Return the (x, y) coordinate for the center point of the cell that contains the specified text.  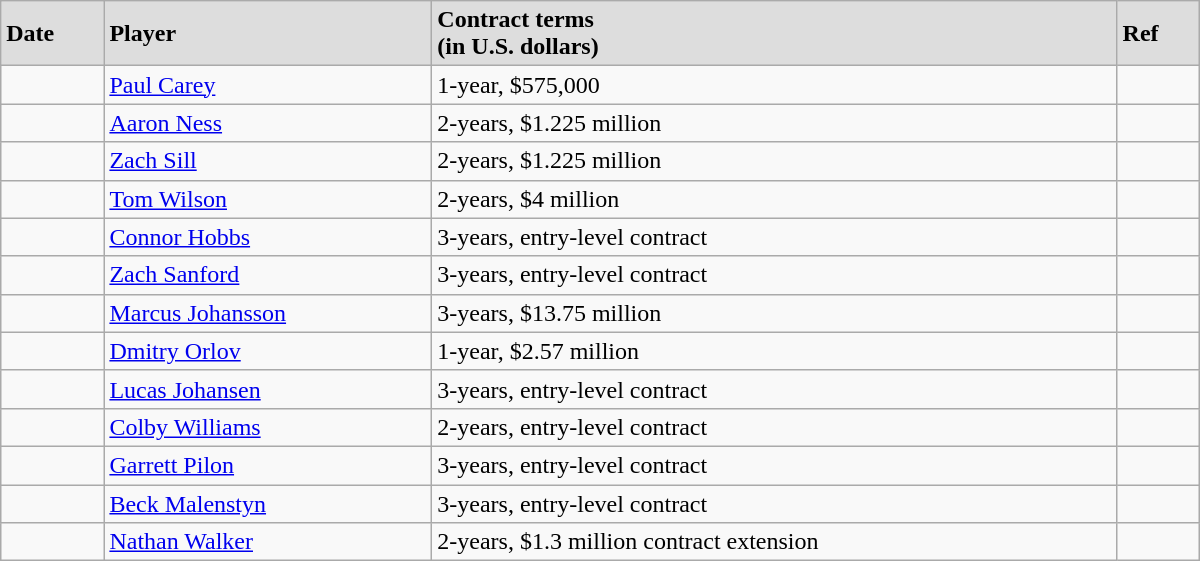
Contract terms(in U.S. dollars) (774, 34)
2-years, entry-level contract (774, 427)
Nathan Walker (268, 542)
3-years, $13.75 million (774, 313)
1-year, $2.57 million (774, 351)
Tom Wilson (268, 199)
Paul Carey (268, 85)
Dmitry Orlov (268, 351)
Zach Sill (268, 161)
Colby Williams (268, 427)
Beck Malenstyn (268, 503)
Connor Hobbs (268, 237)
2-years, $1.3 million contract extension (774, 542)
Date (52, 34)
Lucas Johansen (268, 389)
Marcus Johansson (268, 313)
Zach Sanford (268, 275)
Garrett Pilon (268, 465)
Ref (1158, 34)
Aaron Ness (268, 123)
2-years, $4 million (774, 199)
1-year, $575,000 (774, 85)
Player (268, 34)
